Provide the [x, y] coordinate of the cell's center where the given text is located.  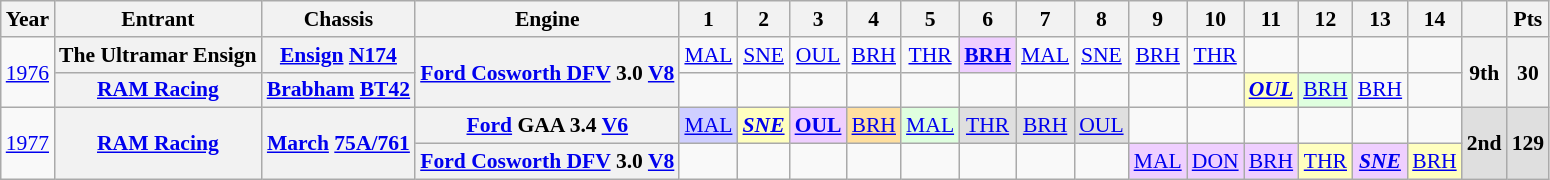
Ford GAA 3.4 V6 [547, 126]
13 [1380, 19]
129 [1528, 144]
5 [930, 19]
9 [1158, 19]
2 [763, 19]
March 75A/761 [338, 144]
The Ultramar Ensign [158, 55]
2nd [1484, 144]
1 [708, 19]
11 [1272, 19]
9th [1484, 72]
Brabham BT42 [338, 90]
7 [1045, 19]
4 [874, 19]
3 [818, 19]
6 [988, 19]
Pts [1528, 19]
30 [1528, 72]
Ensign N174 [338, 55]
1977 [28, 144]
12 [1326, 19]
10 [1216, 19]
DON [1216, 162]
Year [28, 19]
Entrant [158, 19]
14 [1434, 19]
1976 [28, 72]
8 [1101, 19]
Chassis [338, 19]
Engine [547, 19]
